Detect which cell encompasses the target text, then output its (X, Y) center coordinate. 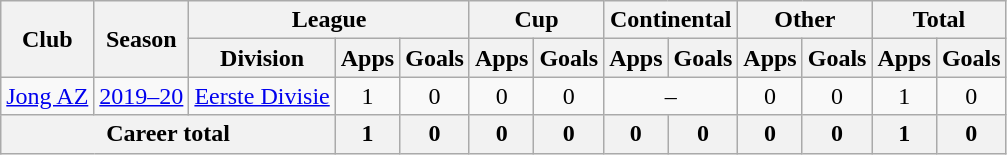
Career total (168, 134)
Other (805, 20)
2019–20 (142, 96)
Jong AZ (48, 96)
Division (262, 58)
– (671, 96)
Club (48, 39)
Cup (536, 20)
Season (142, 39)
League (330, 20)
Continental (671, 20)
Total (939, 20)
Eerste Divisie (262, 96)
